Determine the (x, y) coordinate at the center of the cell enclosing the given text.  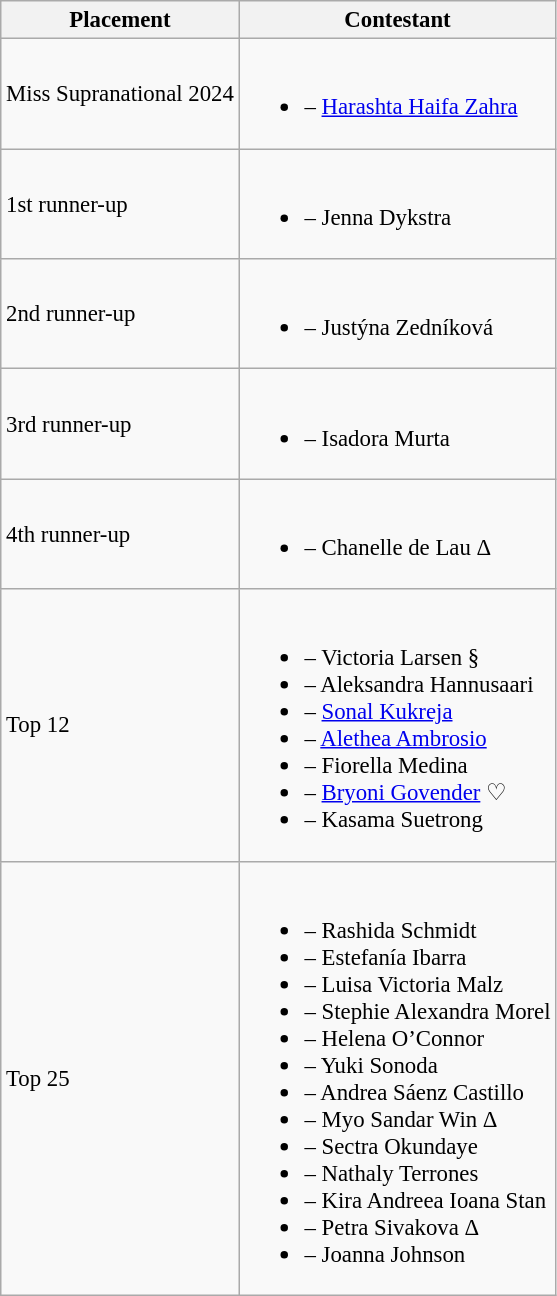
Top 25 (120, 1078)
– Harashta Haifa Zahra (398, 94)
Placement (120, 20)
1st runner-up (120, 204)
– Chanelle de Lau Δ (398, 534)
– Justýna Zedníková (398, 314)
– Victoria Larsen § – Aleksandra Hannusaari – Sonal Kukreja – Alethea Ambrosio – Fiorella Medina – Bryoni Govender ♡ – Kasama Suetrong (398, 725)
Top 12 (120, 725)
– Jenna Dykstra (398, 204)
2nd runner-up (120, 314)
3rd runner-up (120, 424)
Contestant (398, 20)
4th runner-up (120, 534)
– Isadora Murta (398, 424)
Miss Supranational 2024 (120, 94)
